Identify which cell holds the provided text, then report its [X, Y] central coordinate. 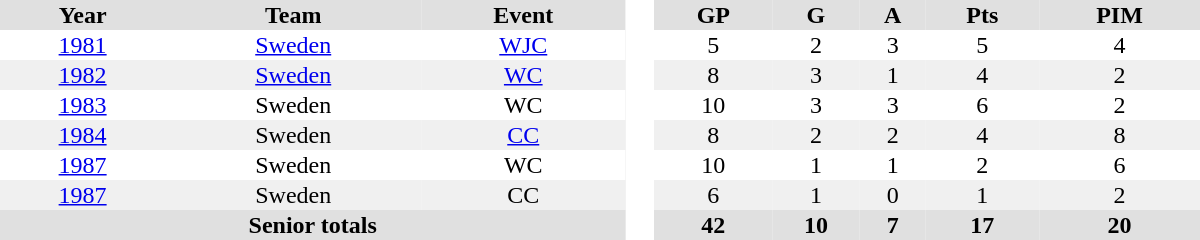
Team [293, 15]
G [816, 15]
Event [523, 15]
1982 [82, 75]
WJC [523, 45]
1981 [82, 45]
Pts [982, 15]
GP [713, 15]
Year [82, 15]
PIM [1120, 15]
7 [893, 225]
0 [893, 195]
1984 [82, 135]
Senior totals [312, 225]
42 [713, 225]
17 [982, 225]
A [893, 15]
1983 [82, 105]
20 [1120, 225]
